Scan for the cell matching the given text and deliver its (x, y) coordinate at center. 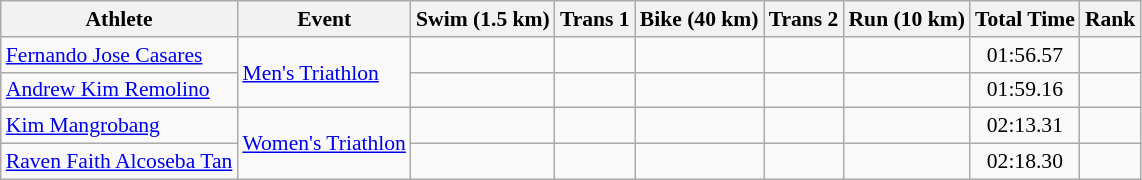
Trans 1 (595, 19)
Fernando Jose Casares (120, 55)
Andrew Kim Remolino (120, 90)
Athlete (120, 19)
Trans 2 (804, 19)
Event (324, 19)
Run (10 km) (906, 19)
Swim (1.5 km) (483, 19)
Raven Faith Alcoseba Tan (120, 162)
01:56.57 (1025, 55)
01:59.16 (1025, 90)
Total Time (1025, 19)
02:13.31 (1025, 126)
Men's Triathlon (324, 72)
Bike (40 km) (700, 19)
Rank (1110, 19)
02:18.30 (1025, 162)
Kim Mangrobang (120, 126)
Women's Triathlon (324, 144)
